Identify which cell holds the provided text, then report its (x, y) central coordinate. 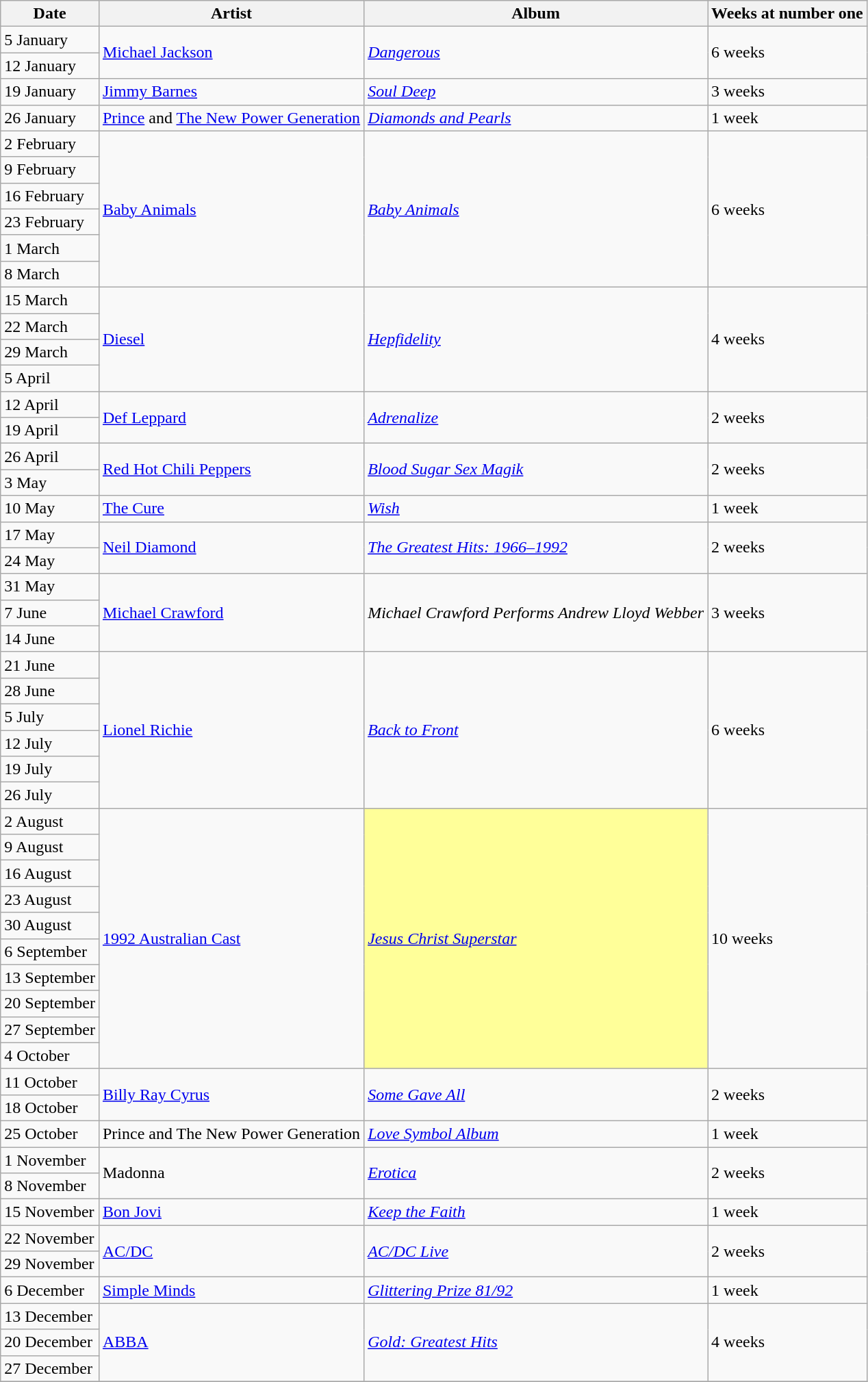
9 August (50, 847)
26 January (50, 118)
Madonna (231, 1173)
23 August (50, 899)
31 May (50, 587)
3 May (50, 483)
26 April (50, 457)
Lionel Richie (231, 730)
Back to Front (536, 730)
2 August (50, 821)
ABBA (231, 1342)
Jesus Christ Superstar (536, 939)
Dangerous (536, 53)
19 January (50, 92)
27 December (50, 1368)
19 July (50, 769)
Neil Diamond (231, 548)
6 September (50, 951)
29 March (50, 353)
30 August (50, 925)
5 April (50, 379)
26 July (50, 795)
Bon Jovi (231, 1212)
Gold: Greatest Hits (536, 1342)
Red Hot Chili Peppers (231, 470)
11 October (50, 1082)
19 April (50, 431)
25 October (50, 1134)
20 December (50, 1342)
10 May (50, 509)
7 June (50, 613)
16 August (50, 873)
23 February (50, 222)
Wish (536, 509)
9 February (50, 170)
22 November (50, 1238)
Michael Crawford (231, 613)
The Greatest Hits: 1966–1992 (536, 548)
Keep the Faith (536, 1212)
Blood Sugar Sex Magik (536, 470)
Michael Jackson (231, 53)
Diamonds and Pearls (536, 118)
Love Symbol Album (536, 1134)
Simple Minds (231, 1290)
1 November (50, 1160)
8 November (50, 1186)
4 October (50, 1055)
18 October (50, 1108)
15 March (50, 300)
12 April (50, 405)
16 February (50, 196)
5 July (50, 717)
24 May (50, 561)
Artist (231, 14)
AC/DC (231, 1251)
Billy Ray Cyrus (231, 1095)
Album (536, 14)
AC/DC Live (536, 1251)
29 November (50, 1264)
5 January (50, 40)
10 weeks (787, 939)
28 June (50, 691)
The Cure (231, 509)
Jimmy Barnes (231, 92)
Diesel (231, 339)
Some Gave All (536, 1095)
1992 Australian Cast (231, 939)
21 June (50, 665)
15 November (50, 1212)
14 June (50, 639)
13 September (50, 977)
Weeks at number one (787, 14)
20 September (50, 1003)
Adrenalize (536, 418)
22 March (50, 327)
Soul Deep (536, 92)
8 March (50, 274)
Erotica (536, 1173)
6 December (50, 1290)
Michael Crawford Performs Andrew Lloyd Webber (536, 613)
27 September (50, 1029)
12 January (50, 66)
Date (50, 14)
13 December (50, 1316)
2 February (50, 144)
Def Leppard (231, 418)
12 July (50, 743)
Glittering Prize 81/92 (536, 1290)
Hepfidelity (536, 339)
1 March (50, 248)
17 May (50, 535)
